Return (x, y) of the center of cell containing provided text 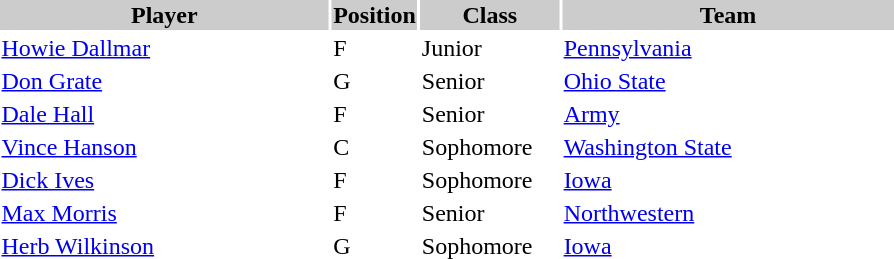
Howie Dallmar (164, 48)
Northwestern (728, 213)
Junior (490, 48)
Class (490, 15)
Dick Ives (164, 180)
Dale Hall (164, 114)
Iowa (728, 180)
Pennsylvania (728, 48)
Ohio State (728, 81)
G (375, 81)
C (375, 147)
Position (375, 15)
Max Morris (164, 213)
Vince Hanson (164, 147)
Don Grate (164, 81)
Team (728, 15)
Washington State (728, 147)
Army (728, 114)
Player (164, 15)
